From the cell containing the given text, extract its center point as (x, y) coordinate. 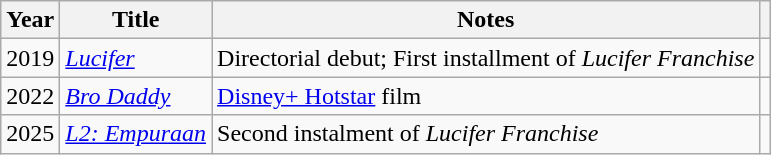
2025 (30, 134)
2022 (30, 96)
L2: Empuraan (136, 134)
2019 (30, 58)
Lucifer (136, 58)
Year (30, 20)
Bro Daddy (136, 96)
Disney+ Hotstar film (486, 96)
Directorial debut; First installment of Lucifer Franchise (486, 58)
Title (136, 20)
Notes (486, 20)
Second instalment of Lucifer Franchise (486, 134)
